Return the [x, y] coordinate for the center point of the cell that contains the specified text.  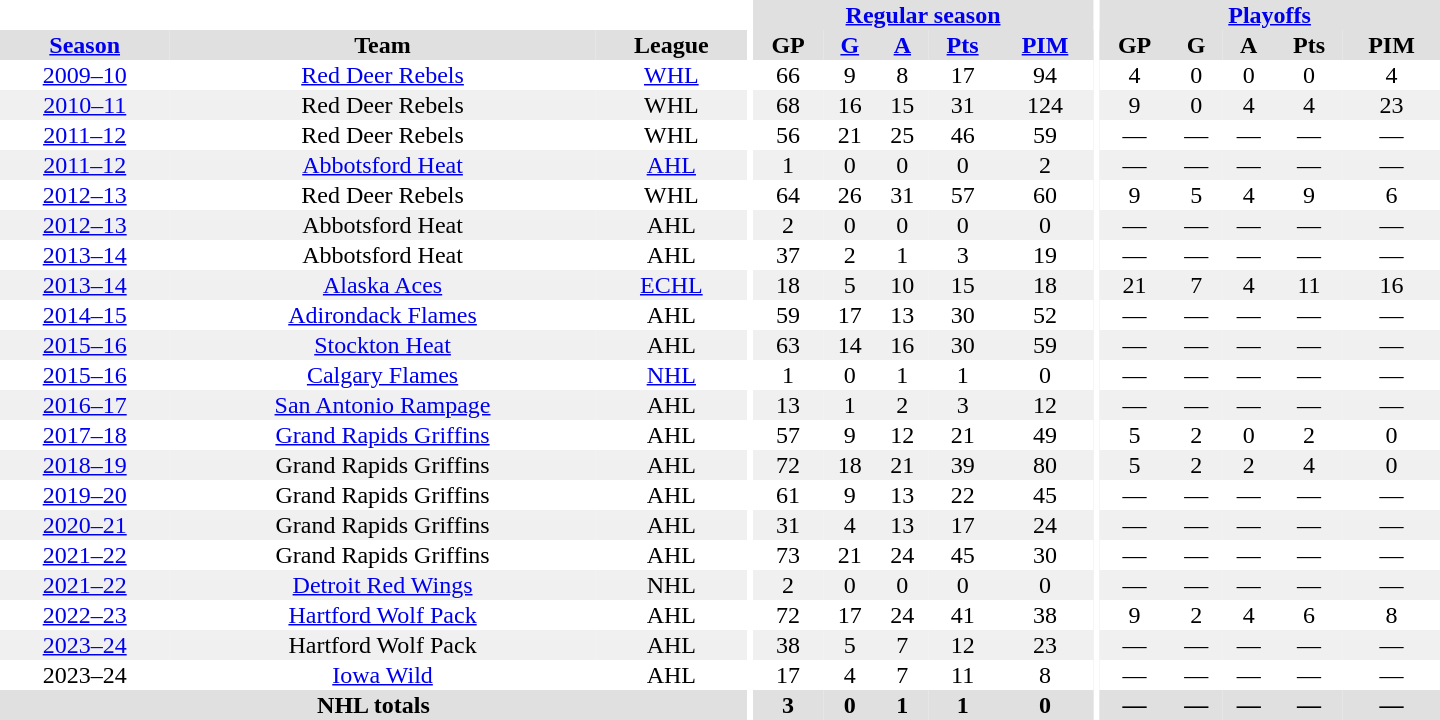
41 [963, 615]
2022–23 [84, 615]
2020–21 [84, 525]
Regular season [924, 15]
68 [788, 105]
2014–15 [84, 315]
Detroit Red Wings [382, 585]
Team [382, 45]
10 [902, 285]
73 [788, 555]
Stockton Heat [382, 345]
66 [788, 75]
39 [963, 465]
61 [788, 495]
NHL totals [374, 705]
ECHL [672, 285]
2018–19 [84, 465]
League [672, 45]
37 [788, 255]
49 [1046, 435]
14 [850, 345]
Iowa Wild [382, 675]
Alaska Aces [382, 285]
124 [1046, 105]
46 [963, 135]
63 [788, 345]
Season [84, 45]
2017–18 [84, 435]
80 [1046, 465]
2016–17 [84, 405]
San Antonio Rampage [382, 405]
Playoffs [1270, 15]
64 [788, 195]
19 [1046, 255]
25 [902, 135]
2019–20 [84, 495]
Calgary Flames [382, 375]
Adirondack Flames [382, 315]
2009–10 [84, 75]
2010–11 [84, 105]
52 [1046, 315]
60 [1046, 195]
94 [1046, 75]
56 [788, 135]
26 [850, 195]
22 [963, 495]
